Pinpoint the cell where the given text exists, returning its [x, y] midpoint coordinate. 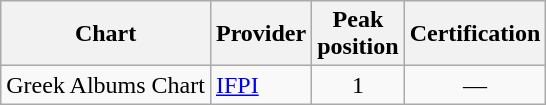
Provider [260, 34]
Greek Albums Chart [106, 85]
Certification [475, 34]
IFPI [260, 85]
— [475, 85]
1 [358, 85]
Peakposition [358, 34]
Chart [106, 34]
